Return [x, y] of the center of cell containing provided text 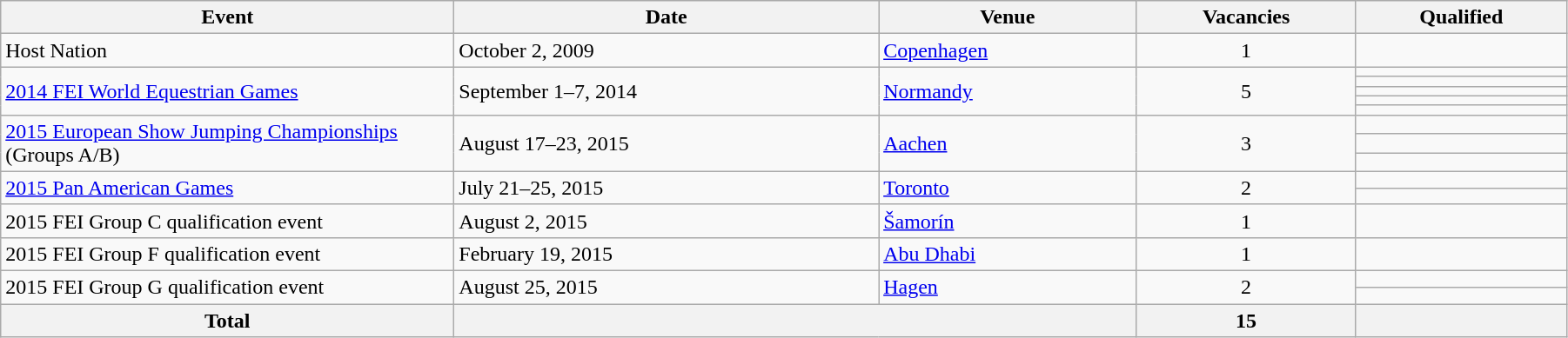
Total [228, 321]
Abu Dhabi [1008, 254]
Hagen [1008, 287]
Normandy [1008, 90]
Venue [1008, 17]
August 25, 2015 [667, 287]
July 21–25, 2015 [667, 188]
2015 European Show Jumping Championships (Groups A/B) [228, 142]
September 1–7, 2014 [667, 90]
Date [667, 17]
2015 FEI Group G qualification event [228, 287]
Toronto [1008, 188]
Copenhagen [1008, 50]
October 2, 2009 [667, 50]
2014 FEI World Equestrian Games [228, 90]
15 [1246, 321]
Qualified [1461, 17]
2015 FEI Group C qualification event [228, 221]
3 [1246, 142]
February 19, 2015 [667, 254]
Event [228, 17]
August 17–23, 2015 [667, 142]
2015 Pan American Games [228, 188]
Aachen [1008, 142]
Šamorín [1008, 221]
Host Nation [228, 50]
2015 FEI Group F qualification event [228, 254]
Vacancies [1246, 17]
August 2, 2015 [667, 221]
5 [1246, 90]
